Pinpoint the cell where the given text exists, returning its (X, Y) midpoint coordinate. 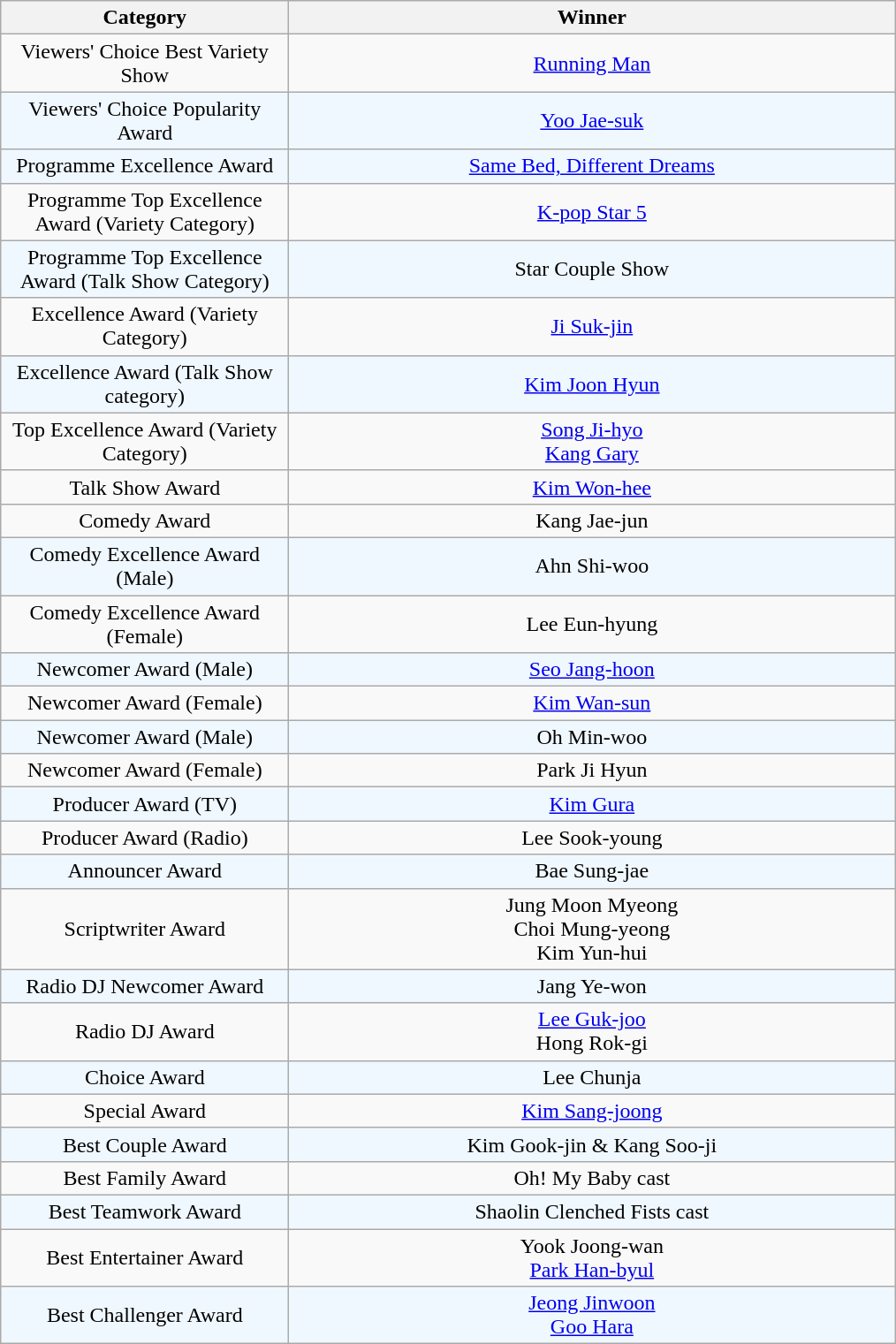
Kim Gura (592, 804)
Viewers' Choice Popularity Award (145, 120)
Oh! My Baby cast (592, 1178)
Excellence Award (Variety Category) (145, 327)
Category (145, 18)
Winner (592, 18)
Kim Gook-jin & Kang Soo-ji (592, 1144)
Radio DJ Newcomer Award (145, 986)
Programme Top Excellence Award (Talk Show Category) (145, 269)
Song Ji-hyo Kang Gary (592, 442)
Kang Jae-jun (592, 520)
Lee Sook-young (592, 838)
Radio DJ Award (145, 1032)
Best Entertainer Award (145, 1257)
K-pop Star 5 (592, 212)
Kim Won-hee (592, 487)
Kim Joon Hyun (592, 383)
Ji Suk-jin (592, 327)
Top Excellence Award (Variety Category) (145, 442)
Lee Eun-hyung (592, 624)
Talk Show Award (145, 487)
Producer Award (Radio) (145, 838)
Excellence Award (Talk Show category) (145, 383)
Running Man (592, 64)
Lee Chunja (592, 1077)
Kim Wan-sun (592, 703)
Scriptwriter Award (145, 929)
Best Couple Award (145, 1144)
Special Award (145, 1111)
Announcer Award (145, 871)
Yook Joong-wan Park Han-byul (592, 1257)
Best Family Award (145, 1178)
Same Bed, Different Dreams (592, 166)
Park Ji Hyun (592, 771)
Seo Jang-hoon (592, 670)
Oh Min-woo (592, 737)
Ahn Shi-woo (592, 566)
Best Challenger Award (145, 1315)
Shaolin Clenched Fists cast (592, 1211)
Choice Award (145, 1077)
Jang Ye-won (592, 986)
Bae Sung-jae (592, 871)
Jung Moon Myeong Choi Mung-yeong Kim Yun-hui (592, 929)
Kim Sang-joong (592, 1111)
Star Couple Show (592, 269)
Producer Award (TV) (145, 804)
Comedy Excellence Award (Male) (145, 566)
Comedy Award (145, 520)
Best Teamwork Award (145, 1211)
Programme Excellence Award (145, 166)
Yoo Jae-suk (592, 120)
Viewers' Choice Best Variety Show (145, 64)
Programme Top Excellence Award (Variety Category) (145, 212)
Comedy Excellence Award (Female) (145, 624)
Jeong Jinwoon Goo Hara (592, 1315)
Lee Guk-joo Hong Rok-gi (592, 1032)
